Locate the cell with the specified text and output its [X, Y] center coordinate. 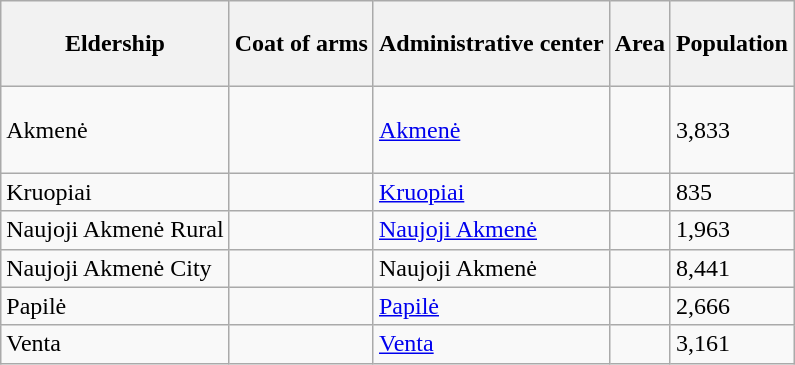
3,161 [732, 344]
Eldership [115, 44]
Naujoji Akmenė Rural [115, 230]
2,666 [732, 306]
8,441 [732, 268]
3,833 [732, 130]
835 [732, 192]
Population [732, 44]
Naujoji Akmenė City [115, 268]
Administrative center [491, 44]
1,963 [732, 230]
Area [640, 44]
Coat of arms [301, 44]
